Scan for the cell matching the given text and deliver its [X, Y] coordinate at center. 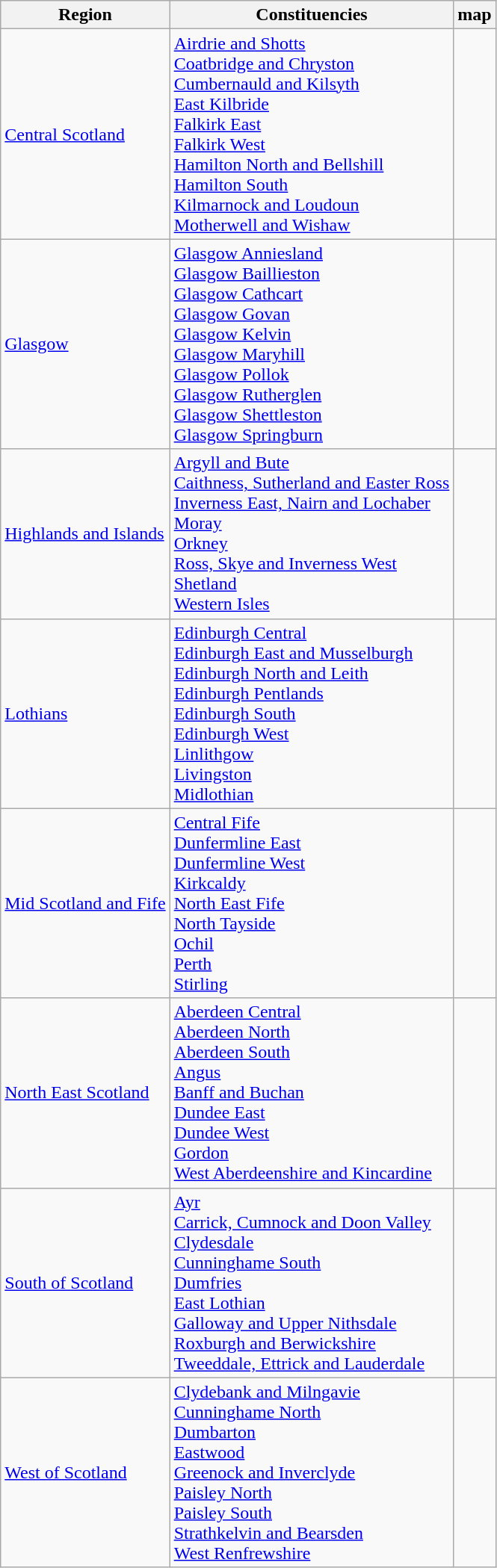
Region [85, 15]
Central Fife Dunfermline East Dunfermline West Kirkcaldy North East Fife North Tayside Ochil Perth Stirling [312, 903]
Highlands and Islands [85, 533]
map [475, 15]
Mid Scotland and Fife [85, 903]
Aberdeen Central Aberdeen North Aberdeen South Angus Banff and Buchan Dundee East Dundee West Gordon West Aberdeenshire and Kincardine [312, 1093]
Central Scotland [85, 134]
South of Scotland [85, 1283]
West of Scotland [85, 1472]
Lothians [85, 713]
North East Scotland [85, 1093]
Glasgow [85, 344]
Constituencies [312, 15]
